Capture the cell that displays the provided text and extract its (X, Y) central coordinate. 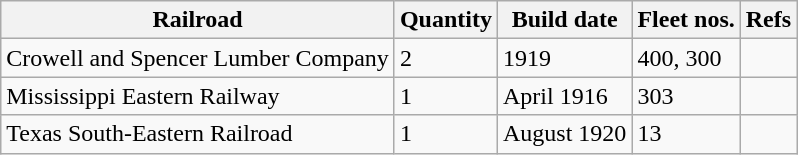
Build date (564, 20)
1919 (564, 58)
Quantity (446, 20)
400, 300 (686, 58)
Mississippi Eastern Railway (198, 96)
Railroad (198, 20)
13 (686, 134)
August 1920 (564, 134)
Refs (768, 20)
303 (686, 96)
Fleet nos. (686, 20)
Crowell and Spencer Lumber Company (198, 58)
Texas South-Eastern Railroad (198, 134)
April 1916 (564, 96)
2 (446, 58)
